Return the [x, y] coordinate for the center point of the cell that contains the specified text.  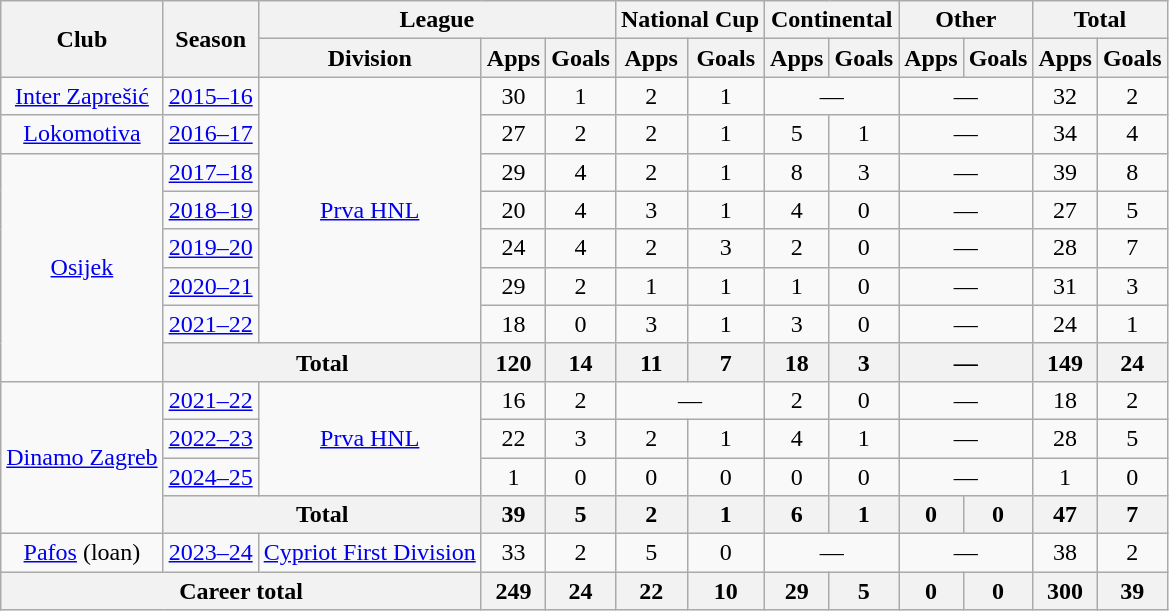
Continental [832, 20]
20 [513, 210]
2023–24 [210, 553]
Cypriot First Division [370, 553]
Inter Zaprešić [82, 96]
120 [513, 362]
Season [210, 39]
14 [581, 362]
149 [1065, 362]
League [436, 20]
2020–21 [210, 286]
6 [797, 515]
30 [513, 96]
16 [513, 400]
Dinamo Zagreb [82, 457]
2016–17 [210, 134]
47 [1065, 515]
249 [513, 591]
National Cup [690, 20]
Other [966, 20]
34 [1065, 134]
38 [1065, 553]
2017–18 [210, 172]
33 [513, 553]
Lokomotiva [82, 134]
Career total [242, 591]
300 [1065, 591]
31 [1065, 286]
10 [726, 591]
2018–19 [210, 210]
Club [82, 39]
Division [370, 58]
2019–20 [210, 248]
2015–16 [210, 96]
32 [1065, 96]
Pafos (loan) [82, 553]
11 [651, 362]
2022–23 [210, 438]
Osijek [82, 267]
2024–25 [210, 477]
